Find where the given text appears and provide that cell's center as [x, y] coordinate. 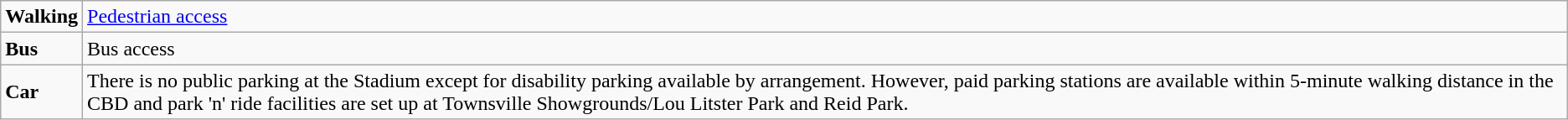
Car [42, 92]
Bus access [826, 49]
Walking [42, 17]
Bus [42, 49]
Pedestrian access [826, 17]
